Scan for the cell matching the given text and deliver its (x, y) coordinate at center. 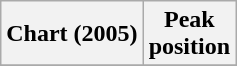
Peakposition (189, 34)
Chart (2005) (72, 34)
